Find where the given text appears and provide that cell's center as (X, Y) coordinate. 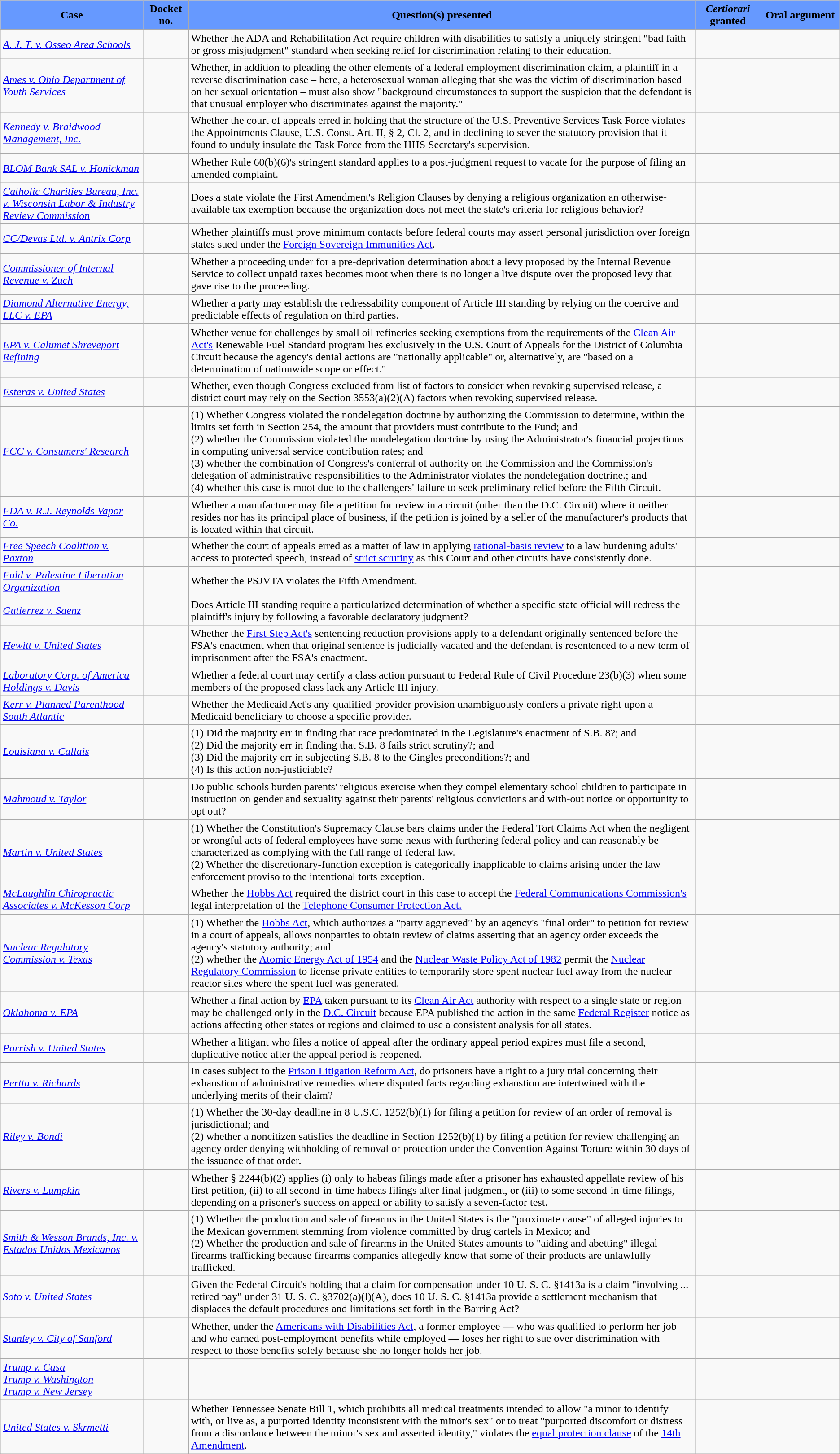
Case (72, 15)
FDA v. R.J. Reynolds Vapor Co. (72, 517)
United States v. Skrmetti (72, 1427)
Hewitt v. United States (72, 646)
Trump v. CasaTrump v. WashingtonTrump v. New Jersey (72, 1380)
Martin v. United States (72, 852)
Oral argument (800, 15)
Diamond Alternative Energy, LLC v. EPA (72, 309)
Whether Rule 60(b)(6)'s stringent standard applies to a post-judgment request to vacate for the purpose of filing an amended complaint. (442, 168)
EPA v. Calumet Shreveport Refining (72, 350)
Stanley v. City of Sanford (72, 1338)
Question(s) presented (442, 15)
A. J. T. v. Osseo Area Schools (72, 44)
Soto v. United States (72, 1297)
FCC v. Consumers' Research (72, 451)
Free Speech Coalition v. Paxton (72, 552)
Rivers v. Lumpkin (72, 1190)
Fuld v. Palestine Liberation Organization (72, 582)
Parrish v. United States (72, 1047)
Kennedy v. Braidwood Management, Inc. (72, 133)
Nuclear Regulatory Commission v. Texas (72, 953)
Commissioner of Internal Revenue v. Zuch (72, 274)
Louisiana v. Callais (72, 751)
McLaughlin Chiropractic Associates v. McKesson Corp (72, 899)
Riley v. Bondi (72, 1136)
Kerr v. Planned Parenthood South Atlantic (72, 710)
BLOM Bank SAL v. Honickman (72, 168)
Gutierrez v. Saenz (72, 610)
Smith & Wesson Brands, Inc. v. Estados Unidos Mexicanos (72, 1244)
Docket no. (166, 15)
Esteras v. United States (72, 391)
Perttu v. Richards (72, 1083)
Ames v. Ohio Department of Youth Services (72, 85)
Mahmoud v. Taylor (72, 799)
Catholic Charities Bureau, Inc. v. Wisconsin Labor & Industry Review Commission (72, 203)
Certiorari granted (728, 15)
Oklahoma v. EPA (72, 1012)
Whether the PSJVTA violates the Fifth Amendment. (442, 582)
Laboratory Corp. of America Holdings v. Davis (72, 681)
CC/Devas Ltd. v. Antrix Corp (72, 239)
